Return (x, y) of the center of cell containing provided text 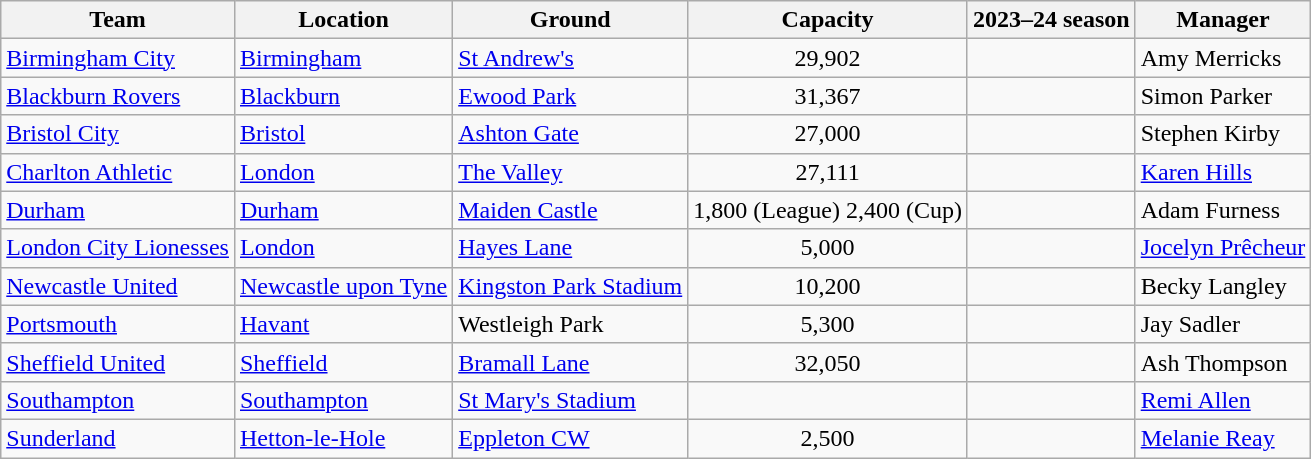
Sheffield (343, 362)
5,000 (828, 248)
Becky Langley (1223, 286)
St Andrew's (570, 58)
Maiden Castle (570, 210)
Birmingham City (118, 58)
Ashton Gate (570, 134)
Sheffield United (118, 362)
27,000 (828, 134)
29,902 (828, 58)
Ground (570, 20)
Remi Allen (1223, 400)
Eppleton CW (570, 438)
Bristol (343, 134)
10,200 (828, 286)
Charlton Athletic (118, 172)
Bramall Lane (570, 362)
Melanie Reay (1223, 438)
Jay Sadler (1223, 324)
Bristol City (118, 134)
Simon Parker (1223, 96)
Capacity (828, 20)
Location (343, 20)
5,300 (828, 324)
Sunderland (118, 438)
Birmingham (343, 58)
Portsmouth (118, 324)
Adam Furness (1223, 210)
31,367 (828, 96)
Manager (1223, 20)
Blackburn Rovers (118, 96)
27,111 (828, 172)
Ewood Park (570, 96)
Havant (343, 324)
32,050 (828, 362)
Newcastle upon Tyne (343, 286)
Stephen Kirby (1223, 134)
Ash Thompson (1223, 362)
2023–24 season (1051, 20)
Blackburn (343, 96)
Hayes Lane (570, 248)
London City Lionesses (118, 248)
Karen Hills (1223, 172)
Team (118, 20)
The Valley (570, 172)
Kingston Park Stadium (570, 286)
St Mary's Stadium (570, 400)
2,500 (828, 438)
1,800 (League) 2,400 (Cup) (828, 210)
Jocelyn Prêcheur (1223, 248)
Newcastle United (118, 286)
Hetton-le-Hole (343, 438)
Amy Merricks (1223, 58)
Westleigh Park (570, 324)
